Locate the cell with the specified text and output its [X, Y] center coordinate. 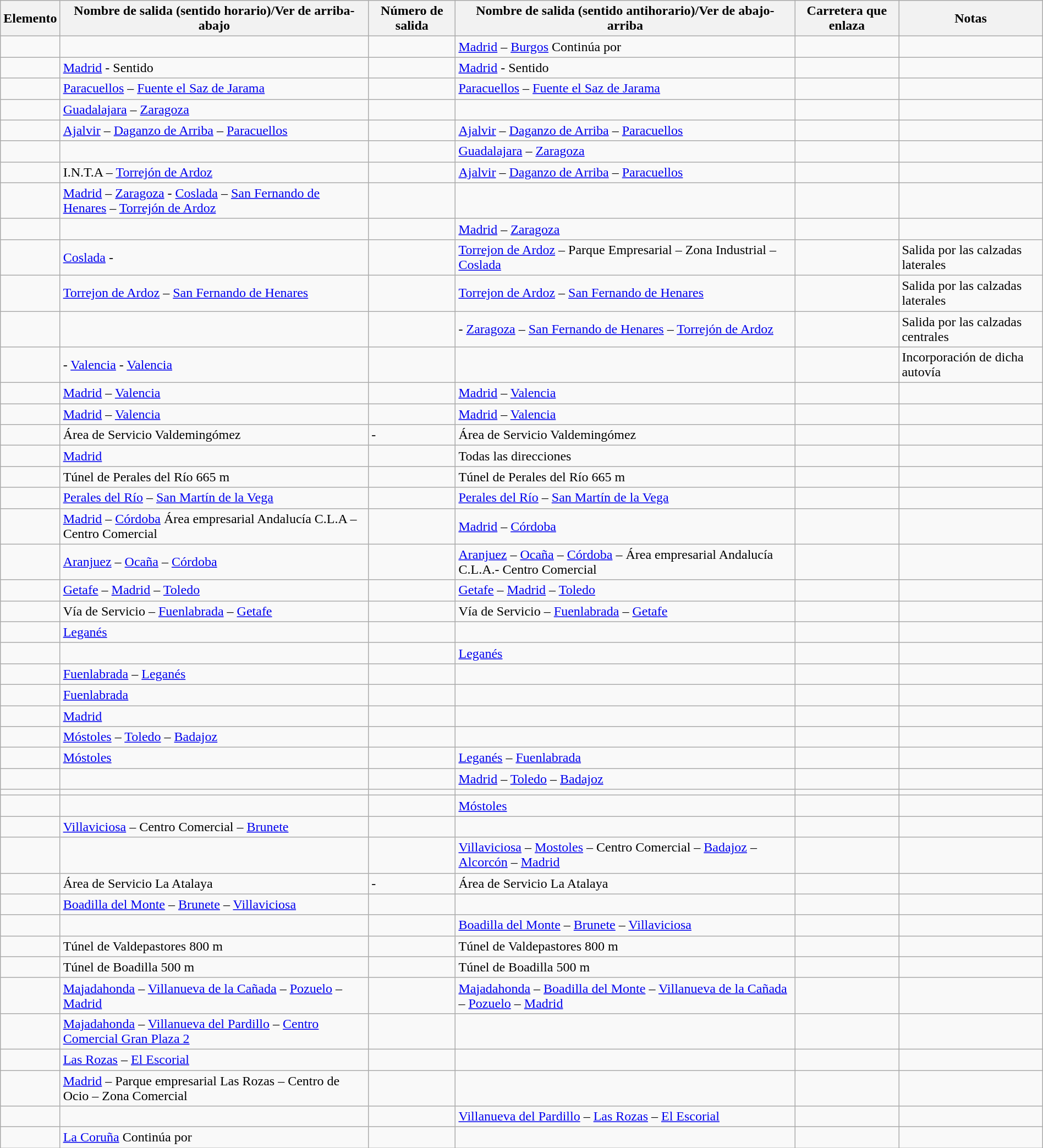
Madrid – Córdoba Área empresarial Andalucía C.L.A – Centro Comercial [215, 526]
Fuenlabrada [215, 695]
Majadahonda – Villanueva de la Cañada – Pozuelo – Madrid [215, 996]
Elemento [30, 19]
Todas las direcciones [625, 456]
Nombre de salida (sentido antihorario)/Ver de abajo-arriba [625, 19]
Madrid – Parque empresarial Las Rozas – Centro de Ocio – Zona Comercial [215, 1088]
Aranjuez – Ocaña – Córdoba [215, 562]
Madrid – Toledo – Badajoz [625, 779]
Las Rozas – El Escorial [215, 1059]
Fuenlabrada – Leganés [215, 674]
Incorporación de dicha autovía [970, 365]
Madrid – Burgos Continúa por [625, 47]
Nombre de salida (sentido horario)/Ver de arriba-abajo [215, 19]
I.N.T.A – Torrejón de Ardoz [215, 172]
Madrid – Zaragoza [625, 229]
Aranjuez – Ocaña – Córdoba – Área empresarial Andalucía C.L.A.- Centro Comercial [625, 562]
Majadahonda – Villanueva del Pardillo – Centro Comercial Gran Plaza 2 [215, 1031]
Madrid – Zaragoza - Coslada – San Fernando de Henares – Torrejón de Ardoz [215, 200]
- Zaragoza – San Fernando de Henares – Torrejón de Ardoz [625, 329]
Madrid – Córdoba [625, 526]
Majadahonda – Boadilla del Monte – Villanueva de la Cañada – Pozuelo – Madrid [625, 996]
Número de salida [412, 19]
Notas [970, 19]
Villanueva del Pardillo – Las Rozas – El Escorial [625, 1117]
Carretera que enlaza [847, 19]
Coslada - [215, 257]
Leganés – Fuenlabrada [625, 758]
Móstoles – Toledo – Badajoz [215, 737]
Villaviciosa – Centro Comercial – Brunete [215, 827]
Torrejon de Ardoz – Parque Empresarial – Zona Industrial – Coslada [625, 257]
- Valencia - Valencia [215, 365]
Villaviciosa – Mostoles – Centro Comercial – Badajoz – Alcorcón – Madrid [625, 855]
Salida por las calzadas centrales [970, 329]
La Coruña Continúa por [215, 1138]
